Extract the [x, y] coordinate from the center of the cell holding the provided text.  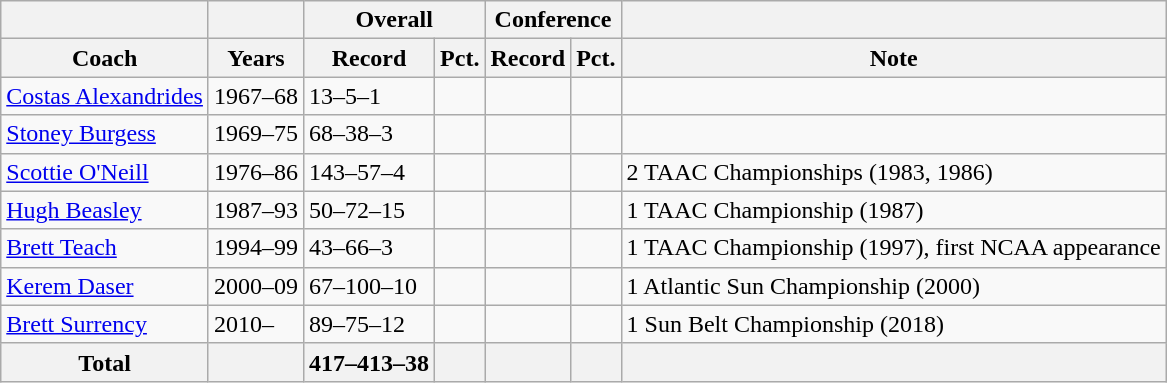
2 TAAC Championships (1983, 1986) [894, 172]
Brett Teach [105, 248]
Kerem Daser [105, 286]
1 Atlantic Sun Championship (2000) [894, 286]
Brett Surrency [105, 324]
1 Sun Belt Championship (2018) [894, 324]
Scottie O'Neill [105, 172]
1987–93 [256, 210]
1994–99 [256, 248]
Total [105, 362]
Costas Alexandrides [105, 96]
Hugh Beasley [105, 210]
50–72–15 [370, 210]
Conference [553, 20]
1976–86 [256, 172]
417–413–38 [370, 362]
Years [256, 58]
1 TAAC Championship (1987) [894, 210]
2010– [256, 324]
89–75–12 [370, 324]
143–57–4 [370, 172]
Coach [105, 58]
1969–75 [256, 134]
Stoney Burgess [105, 134]
13–5–1 [370, 96]
Note [894, 58]
1967–68 [256, 96]
1 TAAC Championship (1997), first NCAA appearance [894, 248]
Overall [394, 20]
43–66–3 [370, 248]
67–100–10 [370, 286]
68–38–3 [370, 134]
2000–09 [256, 286]
